Pinpoint the cell where the given text exists, returning its (x, y) midpoint coordinate. 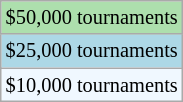
$10,000 tournaments (92, 85)
$50,000 tournaments (92, 17)
$25,000 tournaments (92, 51)
